Find where the given text appears and provide that cell's center as (X, Y) coordinate. 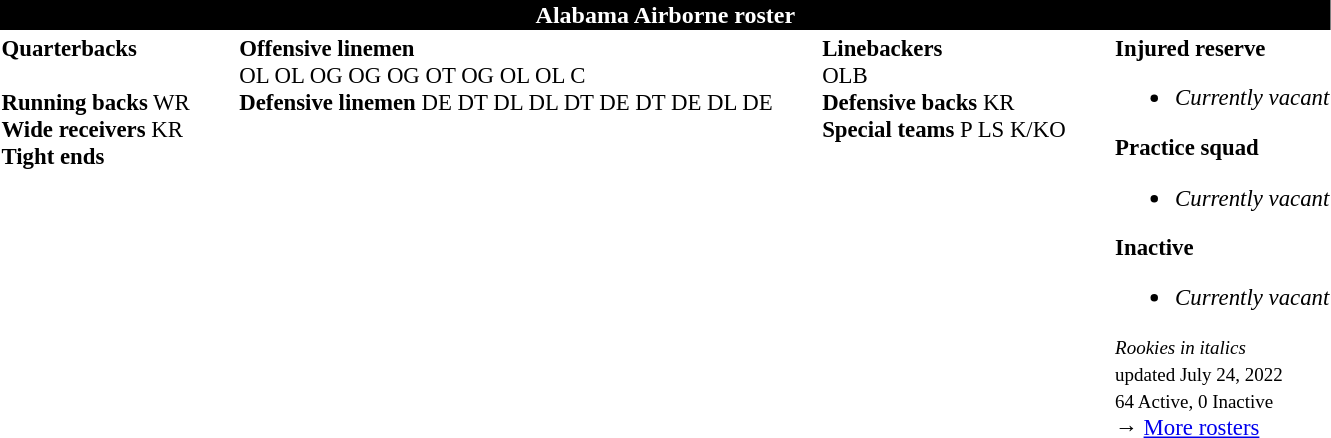
Alabama Airborne roster (666, 15)
